Extract the (x, y) coordinate from the center of the cell holding the provided text.  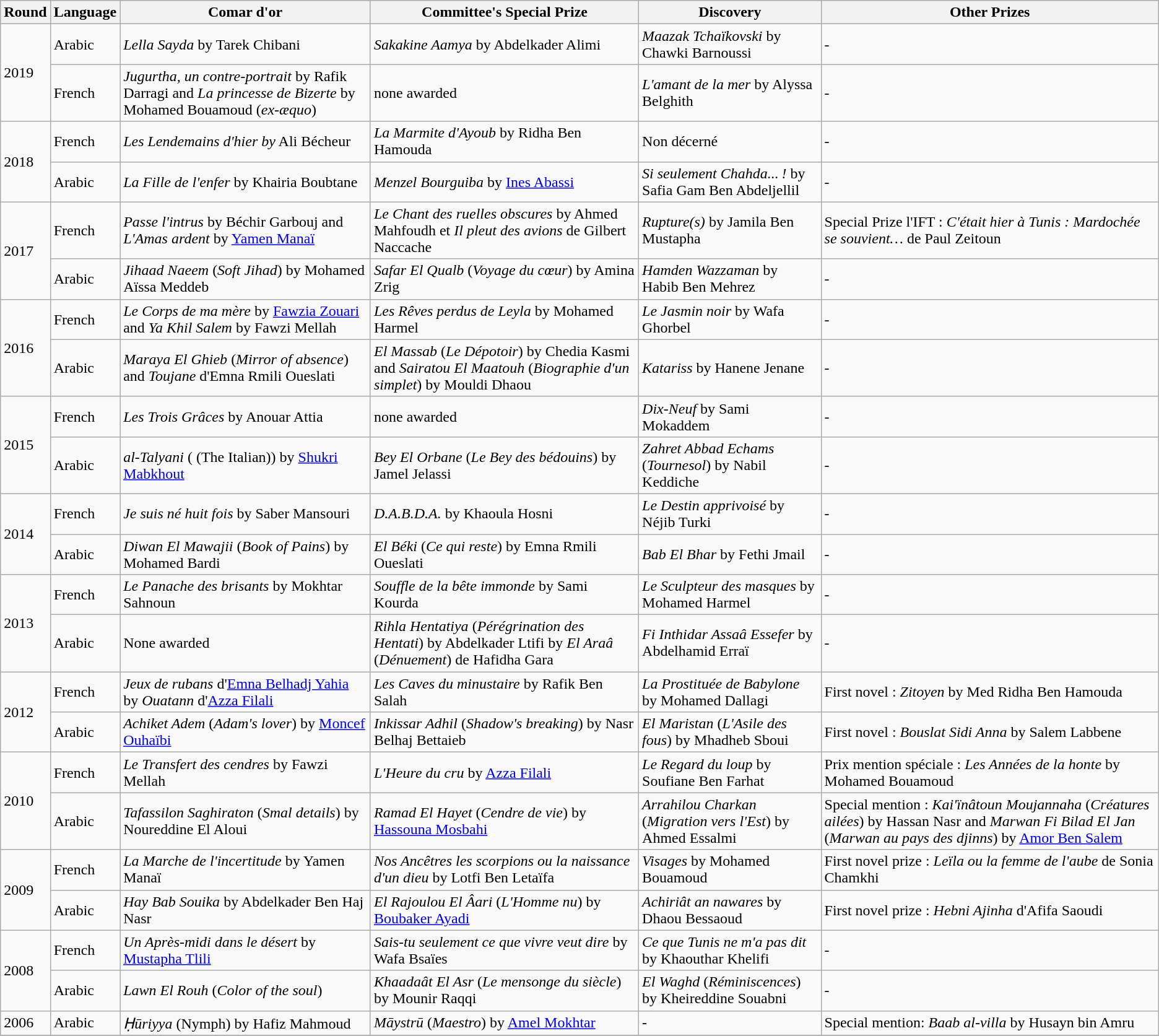
Jugurtha, un contre-portrait by Rafik Darragi and La princesse de Bizerte by Mohamed Bouamoud (ex-æquo) (245, 93)
Les Lendemains d'hier by Ali Bécheur (245, 141)
2017 (25, 250)
Special mention: Baab al-villa by Husayn bin Amru (989, 1023)
Les Rêves perdus de Leyla by Mohamed Harmel (504, 320)
Other Prizes (989, 12)
El Waghd (Réminiscences) by Kheireddine Souabni (730, 991)
El Massab (Le Dépotoir) by Chedia Kasmi and Sairatou El Maatouh (Biographie d'un simplet) by Mouldi Dhaou (504, 368)
None awarded (245, 643)
Committee's Special Prize (504, 12)
Maazak Tchaïkovski by Chawki Barnoussi (730, 45)
Passe l'intrus by Béchir Garbouj and L'Amas ardent by Yamen Manaï (245, 230)
Achiriât an nawares by Dhaou Bessaoud (730, 910)
Le Chant des ruelles obscures by Ahmed Mahfoudh et Il pleut des avions de Gilbert Naccache (504, 230)
Le Regard du loup by Soufiane Ben Farhat (730, 773)
La Fille de l'enfer by Khairia Boubtane (245, 182)
Dix-Neuf by Sami Mokaddem (730, 416)
Hamden Wazzaman by Habib Ben Mehrez (730, 279)
al-Talyani ( (The Italian)) by Shukri Mabkhout (245, 465)
2015 (25, 445)
Māystrū (Maestro) by Amel Mokhtar (504, 1023)
First novel prize : Hebni Ajinha d'Afifa Saoudi (989, 910)
Hay Bab Souika by Abdelkader Ben Haj Nasr (245, 910)
Un Après-midi dans le désert by Mustapha Tlili (245, 950)
Lawn El Rouh (Color of the soul) (245, 991)
Khaadaât El Asr (Le mensonge du siècle) by Mounir Raqqi (504, 991)
D.A.B.D.A. by Khaoula Hosni (504, 514)
Safar El Qualb (Voyage du cœur) by Amina Zrig (504, 279)
Ramad El Hayet (Cendre de vie) by Hassouna Mosbahi (504, 821)
Bab El Bhar by Fethi Jmail (730, 554)
2012 (25, 712)
Round (25, 12)
Zahret Abbad Echams (Tournesol) by Nabil Keddiche (730, 465)
Les Caves du minustaire by Rafik Ben Salah (504, 692)
Comar d'or (245, 12)
Ce que Tunis ne m'a pas dit by Khaouthar Khelifi (730, 950)
Nos Ancêtres les scorpions ou la naissance d'un dieu by Lotfi Ben Letaïfa (504, 869)
Rupture(s) by Jamila Ben Mustapha (730, 230)
Ḥūriyya (Nymph) by Hafiz Mahmoud (245, 1023)
El Maristan (L'Asile des fous) by Mhadheb Sboui (730, 732)
El Béki (Ce qui reste) by Emna Rmili Oueslati (504, 554)
2006 (25, 1023)
Special mention : Kai'ïnâtoun Moujannaha (Créatures ailées) by Hassan Nasr and Marwan Fi Bilad El Jan (Marwan au pays des djinns) by Amor Ben Salem (989, 821)
Sais-tu seulement ce que vivre veut dire by Wafa Bsaïes (504, 950)
Tafassilon Saghiraton (Smal details) by Noureddine El Aloui (245, 821)
Si seulement Chahda... ! by Safia Gam Ben Abdeljellil (730, 182)
Special Prize l'IFT : C'était hier à Tunis : Mardochée se souvient… de Paul Zeitoun (989, 230)
First novel prize : Leïla ou la femme de l'aube de Sonia Chamkhi (989, 869)
Jihaad Naeem (Soft Jihad) by Mohamed Aïssa Meddeb (245, 279)
La Prostituée de Babylone by Mohamed Dallagi (730, 692)
2018 (25, 162)
Le Jasmin noir by Wafa Ghorbel (730, 320)
El Rajoulou El Âari (L'Homme nu) by Boubaker Ayadi (504, 910)
Menzel Bourguiba by Ines Abassi (504, 182)
La Marche de l'incertitude by Yamen Manaï (245, 869)
Rihla Hentatiya (Pérégrination des Hentati) by Abdelkader Ltifi by El Araâ (Dénuement) de Hafidha Gara (504, 643)
2014 (25, 534)
Maraya El Ghieb (Mirror of absence) and Toujane d'Emna Rmili Oueslati (245, 368)
Le Sculpteur des masques by Mohamed Harmel (730, 594)
Bey El Orbane (Le Bey des bédouins) by Jamel Jelassi (504, 465)
Les Trois Grâces by Anouar Attia (245, 416)
Le Transfert des cendres by Fawzi Mellah (245, 773)
Le Corps de ma mère by Fawzia Zouari and Ya Khil Salem by Fawzi Mellah (245, 320)
Achiket Adem (Adam's lover) by Moncef Ouhaïbi (245, 732)
Prix mention spéciale : Les Années de la honte by Mohamed Bouamoud (989, 773)
Katariss by Hanene Jenane (730, 368)
Sakakine Aamya by Abdelkader Alimi (504, 45)
Diwan El Mawajii (Book of Pains) by Mohamed Bardi (245, 554)
L'Heure du cru by Azza Filali (504, 773)
Je suis né huit fois by Saber Mansouri (245, 514)
2010 (25, 801)
La Marmite d'Ayoub by Ridha Ben Hamouda (504, 141)
Lella Sayda by Tarek Chibani (245, 45)
2016 (25, 348)
Arrahilou Charkan (Migration vers l'Est) by Ahmed Essalmi (730, 821)
2013 (25, 623)
First novel : Bouslat Sidi Anna by Salem Labbene (989, 732)
2019 (25, 73)
Non décerné (730, 141)
Le Destin apprivoisé by Néjib Turki (730, 514)
Discovery (730, 12)
2008 (25, 970)
Language (85, 12)
Fi Inthidar Assaâ Essefer by Abdelhamid Erraï (730, 643)
Visages by Mohamed Bouamoud (730, 869)
2009 (25, 890)
First novel : Zitoyen by Med Ridha Ben Hamouda (989, 692)
L'amant de la mer by Alyssa Belghith (730, 93)
Jeux de rubans d'Emna Belhadj Yahia by Ouatann d'Azza Filali (245, 692)
Inkissar Adhil (Shadow's breaking) by Nasr Belhaj Bettaieb (504, 732)
Le Panache des brisants by Mokhtar Sahnoun (245, 594)
Souffle de la bête immonde by Sami Kourda (504, 594)
